Search for the cell housing the specified text and yield its (x, y) center coordinate. 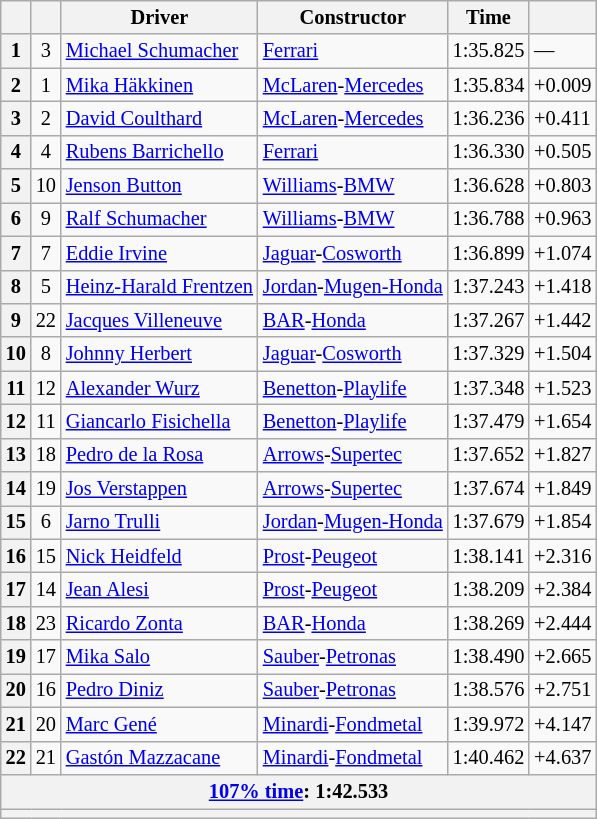
1:36.899 (489, 253)
1:38.209 (489, 589)
+0.505 (562, 152)
Heinz-Harald Frentzen (160, 287)
Gastón Mazzacane (160, 758)
1:35.834 (489, 85)
1:37.479 (489, 421)
+1.854 (562, 522)
Johnny Herbert (160, 354)
1:36.236 (489, 118)
+1.418 (562, 287)
1:36.330 (489, 152)
Jos Verstappen (160, 489)
Nick Heidfeld (160, 556)
+2.751 (562, 690)
+1.827 (562, 455)
Mika Häkkinen (160, 85)
1:38.141 (489, 556)
+1.074 (562, 253)
1:40.462 (489, 758)
1:37.267 (489, 320)
Ralf Schumacher (160, 219)
1:37.652 (489, 455)
Rubens Barrichello (160, 152)
Jenson Button (160, 186)
1:38.576 (489, 690)
— (562, 51)
+0.963 (562, 219)
Time (489, 17)
1:39.972 (489, 724)
Jacques Villeneuve (160, 320)
1:37.674 (489, 489)
+1.849 (562, 489)
1:37.679 (489, 522)
Constructor (353, 17)
23 (46, 623)
+0.411 (562, 118)
107% time: 1:42.533 (299, 791)
+1.654 (562, 421)
+2.384 (562, 589)
+2.316 (562, 556)
+1.442 (562, 320)
+0.803 (562, 186)
+4.637 (562, 758)
Alexander Wurz (160, 388)
+4.147 (562, 724)
1:35.825 (489, 51)
1:38.490 (489, 657)
Ricardo Zonta (160, 623)
Jarno Trulli (160, 522)
1:36.788 (489, 219)
1:36.628 (489, 186)
Eddie Irvine (160, 253)
David Coulthard (160, 118)
13 (16, 455)
Pedro de la Rosa (160, 455)
Driver (160, 17)
Mika Salo (160, 657)
1:37.243 (489, 287)
Giancarlo Fisichella (160, 421)
Jean Alesi (160, 589)
1:37.329 (489, 354)
+2.665 (562, 657)
+1.523 (562, 388)
Marc Gené (160, 724)
Michael Schumacher (160, 51)
+0.009 (562, 85)
+2.444 (562, 623)
+1.504 (562, 354)
1:38.269 (489, 623)
Pedro Diniz (160, 690)
1:37.348 (489, 388)
